Return [x, y] of the center of cell containing provided text 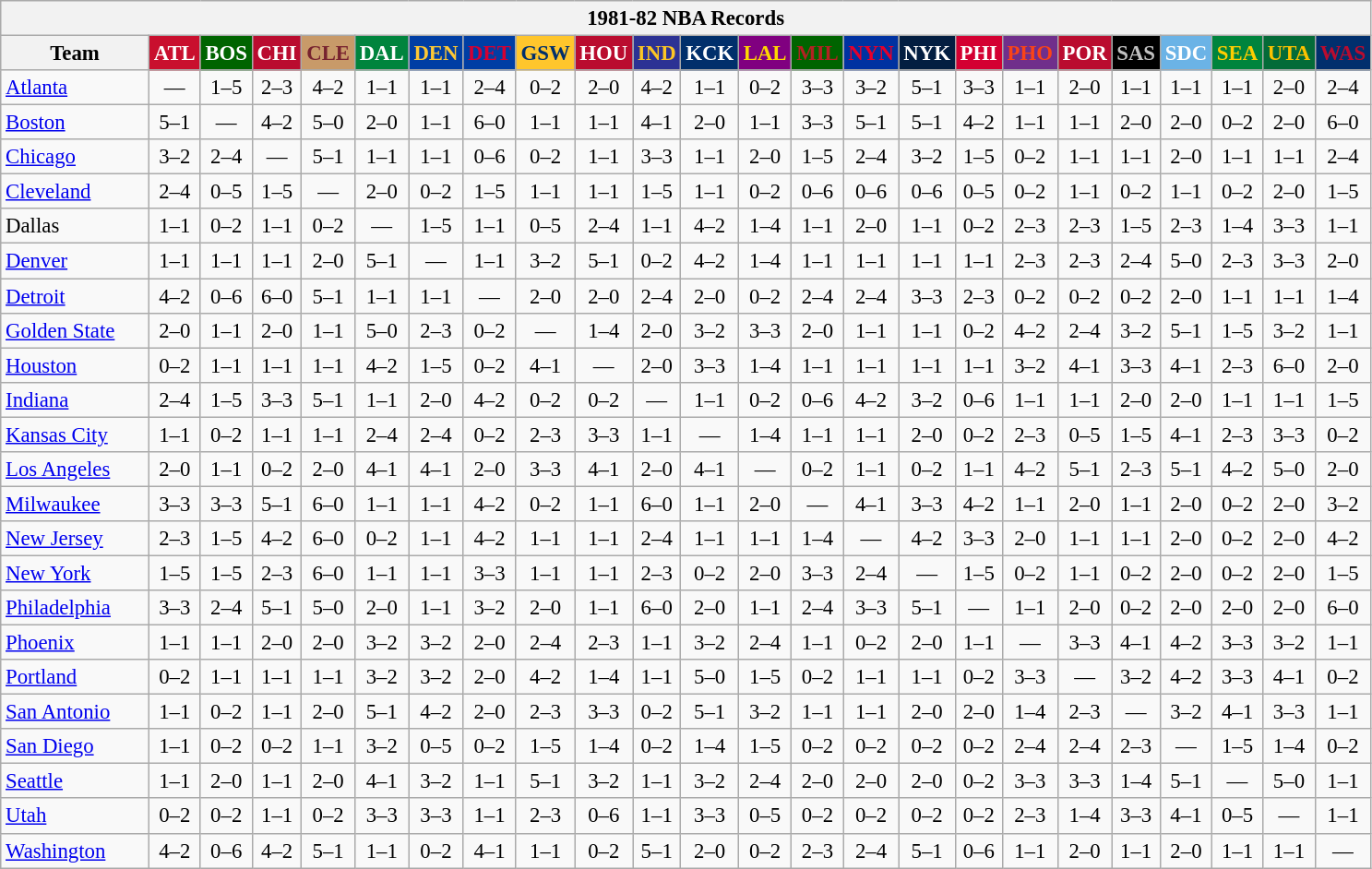
1981-82 NBA Records [686, 18]
POR [1085, 54]
Washington [76, 851]
LAL [764, 54]
Philadelphia [76, 608]
Boston [76, 123]
DET [489, 54]
New York [76, 573]
Los Angeles [76, 470]
Portland [76, 677]
Seattle [76, 781]
Indiana [76, 399]
San Diego [76, 746]
PHO [1030, 54]
SEA [1238, 54]
NYK [926, 54]
NYN [871, 54]
Golden State [76, 330]
UTA [1288, 54]
DAL [382, 54]
Dallas [76, 226]
Phoenix [76, 643]
Team [76, 54]
KCK [710, 54]
Houston [76, 365]
PHI [978, 54]
ATL [174, 54]
Denver [76, 261]
San Antonio [76, 712]
Kansas City [76, 434]
Milwaukee [76, 504]
WAS [1342, 54]
Utah [76, 816]
Chicago [76, 157]
New Jersey [76, 539]
GSW [545, 54]
BOS [226, 54]
CHI [277, 54]
SDC [1186, 54]
MIL [817, 54]
CLE [328, 54]
IND [657, 54]
DEN [435, 54]
Detroit [76, 296]
Cleveland [76, 192]
Atlanta [76, 88]
HOU [603, 54]
SAS [1136, 54]
